Return the [x, y] coordinate for the center point of the cell that contains the specified text.  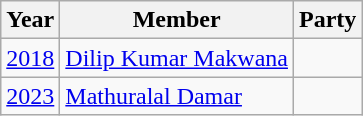
Party [327, 20]
2018 [30, 58]
Year [30, 20]
2023 [30, 96]
Dilip Kumar Makwana [177, 58]
Mathuralal Damar [177, 96]
Member [177, 20]
